For the text-containing cell, return its midpoint in (X, Y) coordinate format. 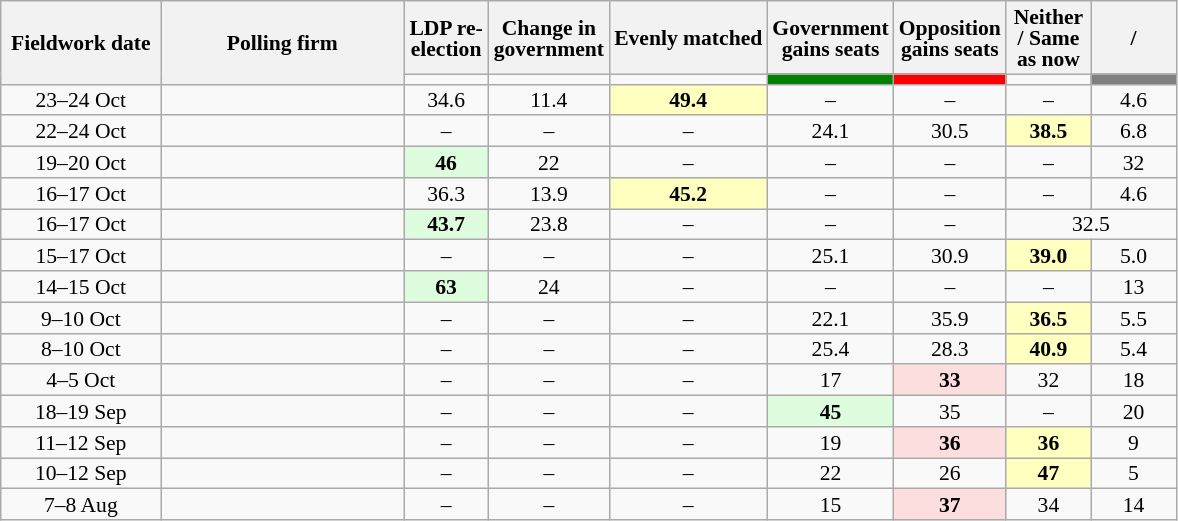
39.0 (1048, 256)
47 (1048, 474)
37 (950, 504)
24 (549, 286)
35 (950, 412)
26 (950, 474)
36.3 (446, 194)
7–8 Aug (81, 504)
22.1 (830, 318)
23.8 (549, 224)
35.9 (950, 318)
6.8 (1134, 132)
49.4 (688, 100)
46 (446, 162)
32.5 (1091, 224)
5 (1134, 474)
18 (1134, 380)
20 (1134, 412)
19–20 Oct (81, 162)
43.7 (446, 224)
5.5 (1134, 318)
15–17 Oct (81, 256)
14–15 Oct (81, 286)
23–24 Oct (81, 100)
10–12 Sep (81, 474)
Government gains seats (830, 38)
Fieldwork date (81, 42)
Change in government (549, 38)
22–24 Oct (81, 132)
25.4 (830, 348)
Evenly matched (688, 38)
15 (830, 504)
30.9 (950, 256)
4–5 Oct (81, 380)
30.5 (950, 132)
Neither / Same as now (1048, 38)
36.5 (1048, 318)
5.0 (1134, 256)
LDP re-election (446, 38)
63 (446, 286)
9 (1134, 442)
11–12 Sep (81, 442)
40.9 (1048, 348)
45.2 (688, 194)
19 (830, 442)
13 (1134, 286)
34 (1048, 504)
13.9 (549, 194)
45 (830, 412)
/ (1134, 38)
8–10 Oct (81, 348)
18–19 Sep (81, 412)
34.6 (446, 100)
5.4 (1134, 348)
Polling firm (282, 42)
25.1 (830, 256)
24.1 (830, 132)
9–10 Oct (81, 318)
11.4 (549, 100)
38.5 (1048, 132)
Opposition gains seats (950, 38)
28.3 (950, 348)
17 (830, 380)
33 (950, 380)
14 (1134, 504)
